Output the (x, y) coordinate of the center of the cell containing the given text.  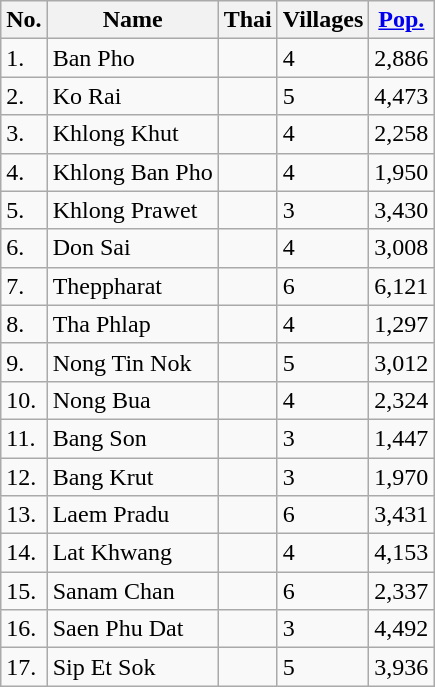
2,258 (402, 134)
Nong Tin Nok (132, 362)
2,324 (402, 400)
Ko Rai (132, 96)
13. (24, 515)
1,297 (402, 324)
8. (24, 324)
Nong Bua (132, 400)
3,430 (402, 210)
Laem Pradu (132, 515)
Bang Son (132, 438)
Tha Phlap (132, 324)
6. (24, 248)
Name (132, 20)
Khlong Khut (132, 134)
Ban Pho (132, 58)
2. (24, 96)
9. (24, 362)
1. (24, 58)
Sanam Chan (132, 591)
3. (24, 134)
2,886 (402, 58)
4,473 (402, 96)
3,012 (402, 362)
7. (24, 286)
6,121 (402, 286)
1,447 (402, 438)
16. (24, 629)
1,950 (402, 172)
11. (24, 438)
Sip Et Sok (132, 667)
3,431 (402, 515)
Khlong Prawet (132, 210)
Khlong Ban Pho (132, 172)
Theppharat (132, 286)
Villages (323, 20)
2,337 (402, 591)
3,008 (402, 248)
10. (24, 400)
1,970 (402, 477)
4,492 (402, 629)
4,153 (402, 553)
Don Sai (132, 248)
No. (24, 20)
Lat Khwang (132, 553)
Pop. (402, 20)
12. (24, 477)
4. (24, 172)
15. (24, 591)
Thai (248, 20)
Bang Krut (132, 477)
3,936 (402, 667)
14. (24, 553)
17. (24, 667)
5. (24, 210)
Saen Phu Dat (132, 629)
